For the text-containing cell, return its midpoint in (X, Y) coordinate format. 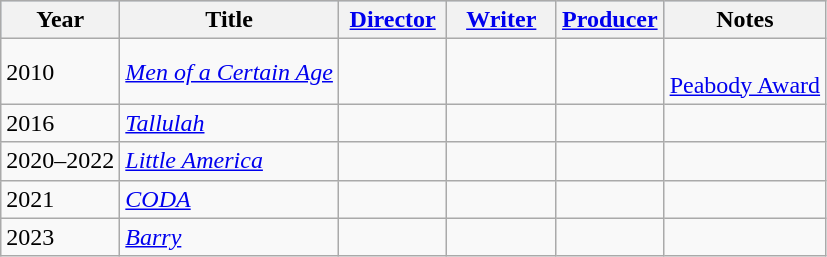
Barry (230, 237)
Notes (745, 20)
Year (60, 20)
2010 (60, 72)
Title (230, 20)
Men of a Certain Age (230, 72)
2016 (60, 123)
Producer (610, 20)
Little America (230, 161)
Writer (502, 20)
2020–2022 (60, 161)
2021 (60, 199)
Tallulah (230, 123)
Director (392, 20)
2023 (60, 237)
CODA (230, 199)
Peabody Award (745, 72)
